Scan for the cell matching the given text and deliver its (x, y) coordinate at center. 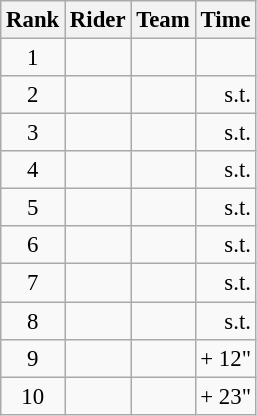
+ 23" (226, 396)
2 (33, 95)
5 (33, 208)
3 (33, 133)
Team (163, 20)
7 (33, 283)
10 (33, 396)
8 (33, 321)
+ 12" (226, 358)
9 (33, 358)
1 (33, 58)
Rank (33, 20)
Rider (98, 20)
6 (33, 245)
Time (226, 20)
4 (33, 170)
